From the cell containing the given text, extract its center point as (X, Y) coordinate. 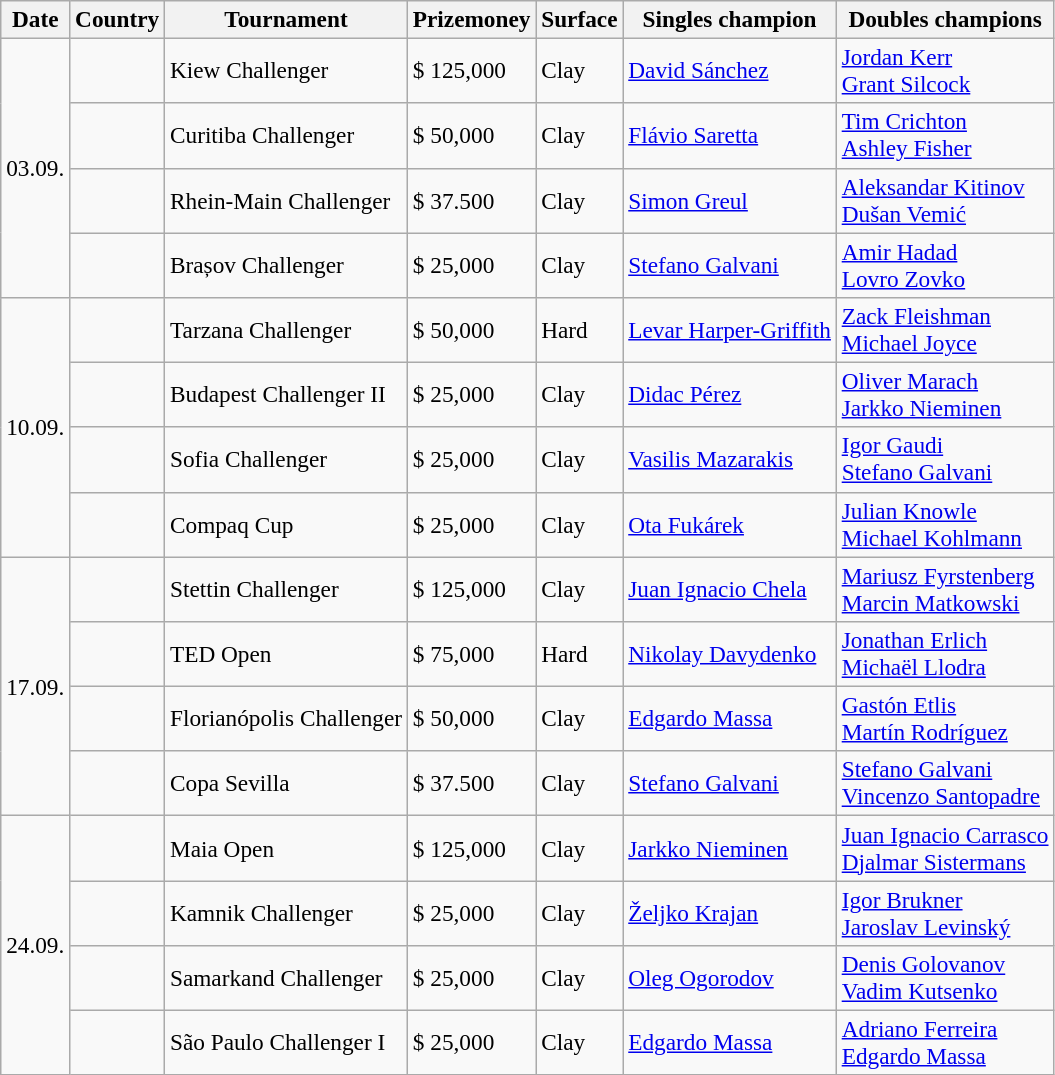
24.09. (36, 944)
Jonathan Erlich Michaël Llodra (945, 654)
Mariusz Fyrstenberg Marcin Matkowski (945, 588)
Surface (580, 19)
David Sánchez (730, 70)
$ 75,000 (471, 654)
Date (36, 19)
Brașov Challenger (286, 264)
Prizemoney (471, 19)
Levar Harper-Griffith (730, 330)
Gastón Etlis Martín Rodríguez (945, 718)
Željko Krajan (730, 912)
Denis Golovanov Vadim Kutsenko (945, 978)
Sofia Challenger (286, 460)
Tournament (286, 19)
Jordan Kerr Grant Silcock (945, 70)
Flávio Saretta (730, 136)
Singles champion (730, 19)
Aleksandar Kitinov Dušan Vemić (945, 200)
17.09. (36, 686)
Simon Greul (730, 200)
Stefano Galvani Vincenzo Santopadre (945, 784)
Curitiba Challenger (286, 136)
Maia Open (286, 848)
Country (118, 19)
Igor Brukner Jaroslav Levinský (945, 912)
Adriano Ferreira Edgardo Massa (945, 1042)
São Paulo Challenger I (286, 1042)
03.09. (36, 168)
Kiew Challenger (286, 70)
Florianópolis Challenger (286, 718)
Compaq Cup (286, 524)
Rhein-Main Challenger (286, 200)
Juan Ignacio Carrasco Djalmar Sistermans (945, 848)
TED Open (286, 654)
Julian Knowle Michael Kohlmann (945, 524)
Nikolay Davydenko (730, 654)
Didac Pérez (730, 394)
Oleg Ogorodov (730, 978)
Igor Gaudi Stefano Galvani (945, 460)
Copa Sevilla (286, 784)
Juan Ignacio Chela (730, 588)
Stettin Challenger (286, 588)
10.09. (36, 426)
Vasilis Mazarakis (730, 460)
Zack Fleishman Michael Joyce (945, 330)
Tarzana Challenger (286, 330)
Oliver Marach Jarkko Nieminen (945, 394)
Kamnik Challenger (286, 912)
Amir Hadad Lovro Zovko (945, 264)
Jarkko Nieminen (730, 848)
Ota Fukárek (730, 524)
Doubles champions (945, 19)
Samarkand Challenger (286, 978)
Budapest Challenger II (286, 394)
Tim Crichton Ashley Fisher (945, 136)
